Locate the cell with the specified text and output its (x, y) center coordinate. 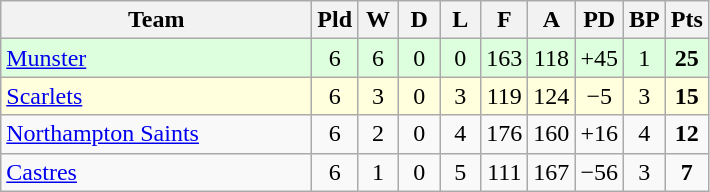
Castres (156, 172)
124 (552, 96)
25 (686, 58)
Scarlets (156, 96)
111 (504, 172)
−5 (600, 96)
15 (686, 96)
L (460, 20)
12 (686, 134)
Pld (335, 20)
5 (460, 172)
BP (644, 20)
Northampton Saints (156, 134)
F (504, 20)
Team (156, 20)
+16 (600, 134)
176 (504, 134)
119 (504, 96)
163 (504, 58)
A (552, 20)
D (420, 20)
PD (600, 20)
Munster (156, 58)
W (378, 20)
Pts (686, 20)
7 (686, 172)
160 (552, 134)
2 (378, 134)
167 (552, 172)
−56 (600, 172)
118 (552, 58)
+45 (600, 58)
